Provide the (x, y) coordinate of the cell's center where the given text is located.  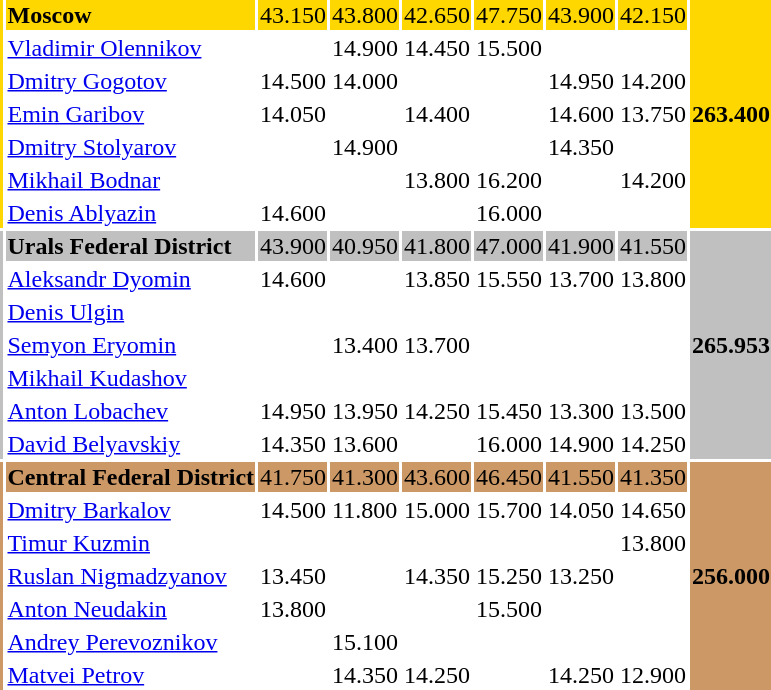
15.550 (510, 279)
Ruslan Nigmadzyanov (131, 576)
47.750 (510, 15)
43.150 (294, 15)
Mikhail Kudashov (131, 378)
Vladimir Olennikov (131, 48)
13.600 (366, 444)
Matvei Petrov (131, 675)
Urals Federal District (131, 246)
14.450 (438, 48)
Mikhail Bodnar (131, 180)
14.400 (438, 114)
13.400 (366, 345)
13.850 (438, 279)
14.650 (654, 510)
13.950 (366, 411)
43.600 (438, 477)
13.450 (294, 576)
47.000 (510, 246)
15.700 (510, 510)
41.800 (438, 246)
14.000 (366, 81)
15.000 (438, 510)
Anton Lobachev (131, 411)
41.900 (582, 246)
13.750 (654, 114)
12.900 (654, 675)
Timur Kuzmin (131, 543)
13.250 (582, 576)
41.750 (294, 477)
46.450 (510, 477)
41.300 (366, 477)
13.300 (582, 411)
41.350 (654, 477)
Central Federal District (131, 477)
13.500 (654, 411)
David Belyavskiy (131, 444)
Dmitry Stolyarov (131, 147)
Dmitry Barkalov (131, 510)
Moscow (131, 15)
Anton Neudakin (131, 609)
15.250 (510, 576)
16.200 (510, 180)
15.450 (510, 411)
Emin Garibov (131, 114)
Denis Ulgin (131, 312)
11.800 (366, 510)
Aleksandr Dyomin (131, 279)
42.150 (654, 15)
42.650 (438, 15)
15.100 (366, 642)
Dmitry Gogotov (131, 81)
Andrey Perevoznikov (131, 642)
Denis Ablyazin (131, 213)
43.800 (366, 15)
40.950 (366, 246)
Semyon Eryomin (131, 345)
